Pinpoint the cell where the given text exists, returning its [X, Y] midpoint coordinate. 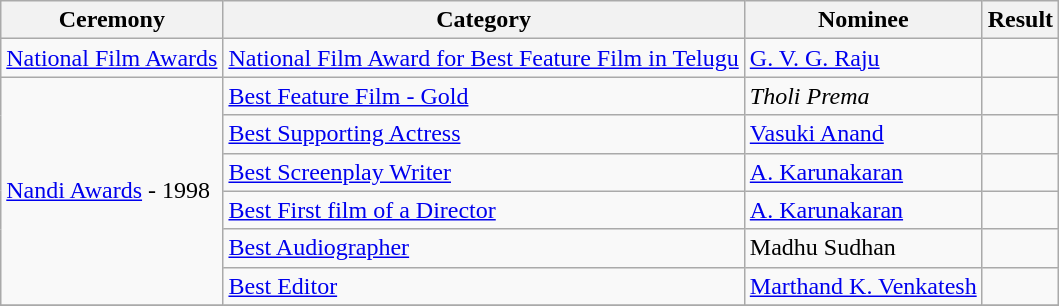
Result [1020, 20]
Category [484, 20]
Nandi Awards - 1998 [112, 191]
G. V. G. Raju [863, 58]
Best Feature Film - Gold [484, 96]
Best Supporting Actress [484, 134]
Madhu Sudhan [863, 248]
Best First film of a Director [484, 210]
Best Editor [484, 286]
Vasuki Anand [863, 134]
National Film Award for Best Feature Film in Telugu [484, 58]
Ceremony [112, 20]
Best Audiographer [484, 248]
Best Screenplay Writer [484, 172]
Marthand K. Venkatesh [863, 286]
Tholi Prema [863, 96]
Nominee [863, 20]
National Film Awards [112, 58]
